Locate the cell with the specified text and output its [X, Y] center coordinate. 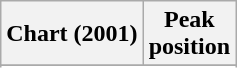
Peakposition [189, 34]
Chart (2001) [72, 34]
